Provide the [X, Y] coordinate of the cell's center where the given text is located.  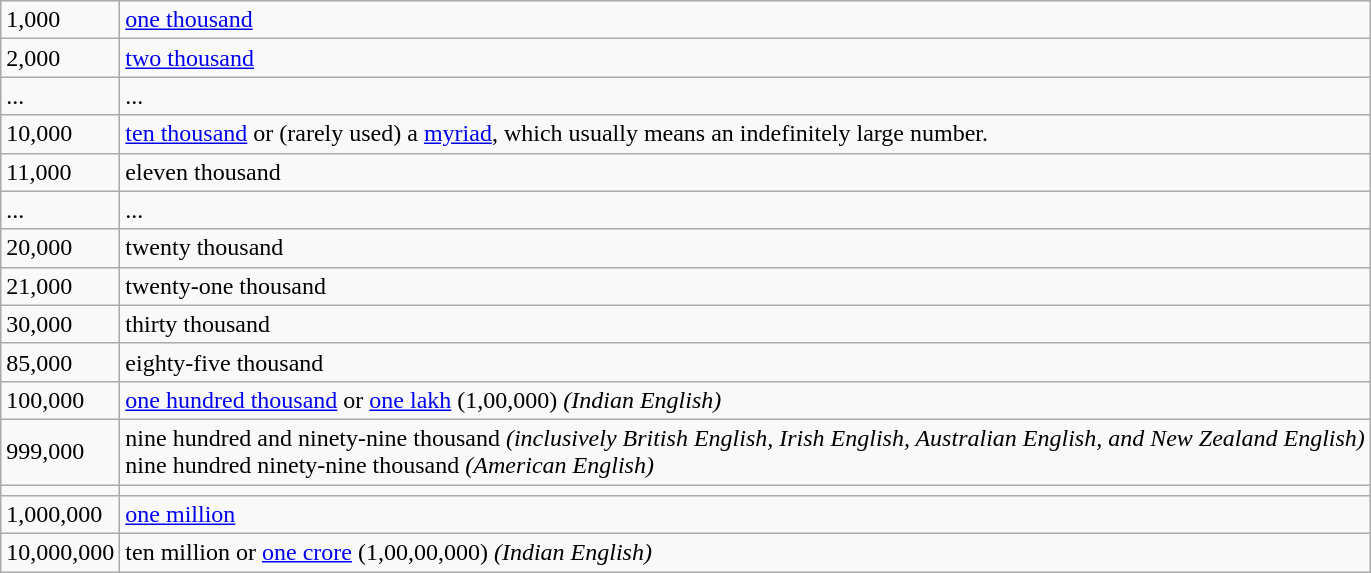
20,000 [60, 248]
999,000 [60, 452]
10,000 [60, 134]
ten million or one crore (1,00,00,000) (Indian English) [746, 553]
30,000 [60, 324]
ten thousand or (rarely used) a myriad, which usually means an indefinitely large number. [746, 134]
one million [746, 515]
11,000 [60, 172]
eleven thousand [746, 172]
85,000 [60, 362]
21,000 [60, 286]
1,000,000 [60, 515]
10,000,000 [60, 553]
twenty thousand [746, 248]
one hundred thousand or one lakh (1,00,000) (Indian English) [746, 400]
thirty thousand [746, 324]
eighty-five thousand [746, 362]
100,000 [60, 400]
two thousand [746, 58]
2,000 [60, 58]
twenty-one thousand [746, 286]
one thousand [746, 20]
1,000 [60, 20]
